Search for the cell housing the specified text and yield its [X, Y] center coordinate. 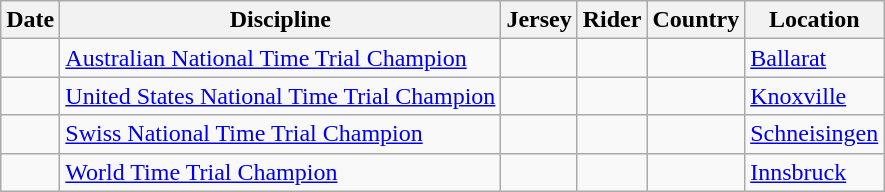
Date [30, 20]
Innsbruck [814, 172]
Australian National Time Trial Champion [280, 58]
Location [814, 20]
Ballarat [814, 58]
World Time Trial Champion [280, 172]
Knoxville [814, 96]
Discipline [280, 20]
Schneisingen [814, 134]
United States National Time Trial Champion [280, 96]
Jersey [539, 20]
Country [696, 20]
Rider [612, 20]
Swiss National Time Trial Champion [280, 134]
